Determine the [X, Y] coordinate at the center of the cell enclosing the given text.  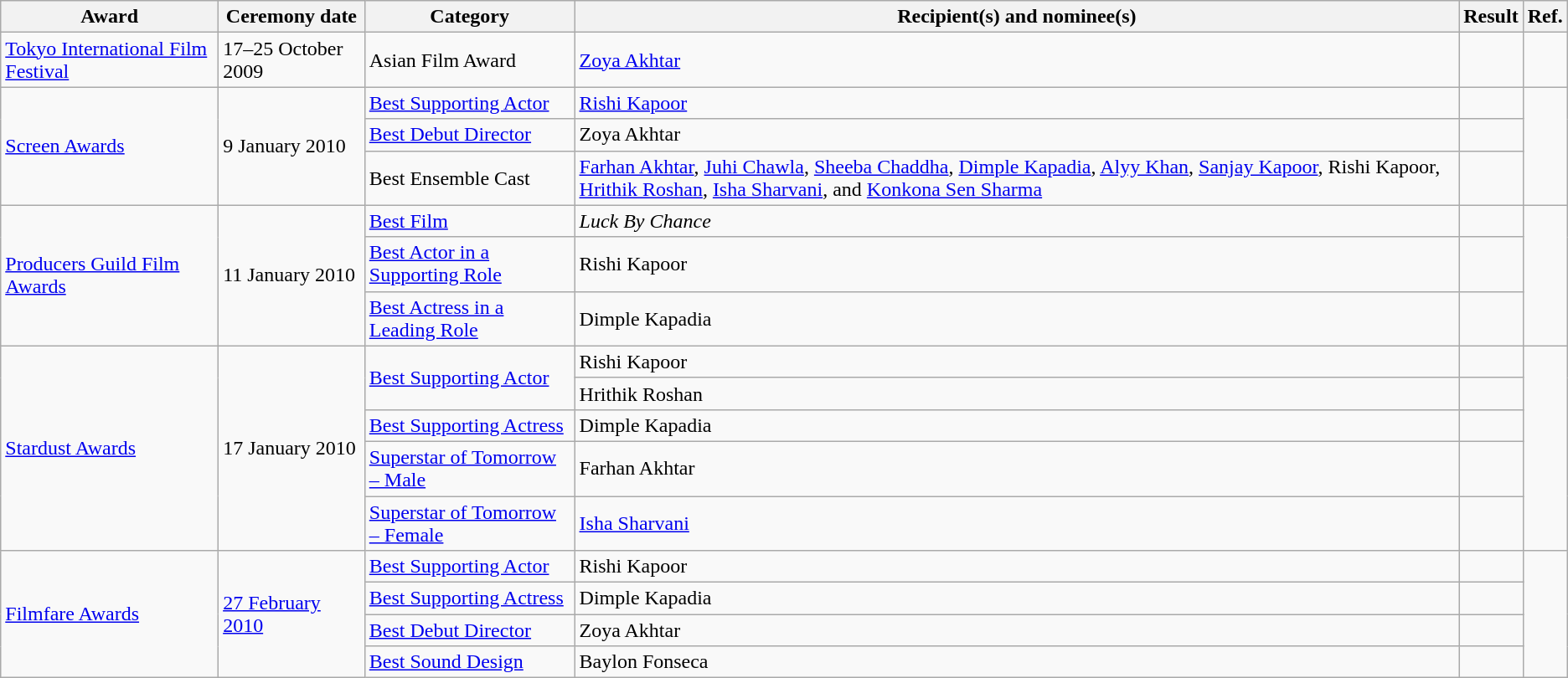
Tokyo International Film Festival [110, 60]
Award [110, 17]
Producers Guild Film Awards [110, 275]
Luck By Chance [1017, 221]
Ref. [1545, 17]
Superstar of Tomorrow – Female [469, 522]
Filmfare Awards [110, 614]
Hrithik Roshan [1017, 393]
17 January 2010 [291, 448]
17–25 October 2009 [291, 60]
Result [1491, 17]
Screen Awards [110, 146]
Best Ensemble Cast [469, 177]
Best Film [469, 221]
Farhan Akhtar [1017, 469]
9 January 2010 [291, 146]
Best Actor in a Supporting Role [469, 265]
Ceremony date [291, 17]
27 February 2010 [291, 614]
Isha Sharvani [1017, 522]
Recipient(s) and nominee(s) [1017, 17]
Superstar of Tomorrow – Male [469, 469]
Best Sound Design [469, 662]
Best Actress in a Leading Role [469, 318]
Baylon Fonseca [1017, 662]
Stardust Awards [110, 448]
11 January 2010 [291, 275]
Category [469, 17]
Asian Film Award [469, 60]
